Extract the (x, y) coordinate from the center of the cell holding the provided text.  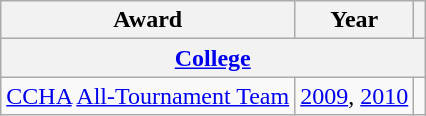
2009, 2010 (354, 96)
Year (354, 20)
Award (148, 20)
College (213, 58)
CCHA All-Tournament Team (148, 96)
